Capture the cell that displays the provided text and extract its [x, y] central coordinate. 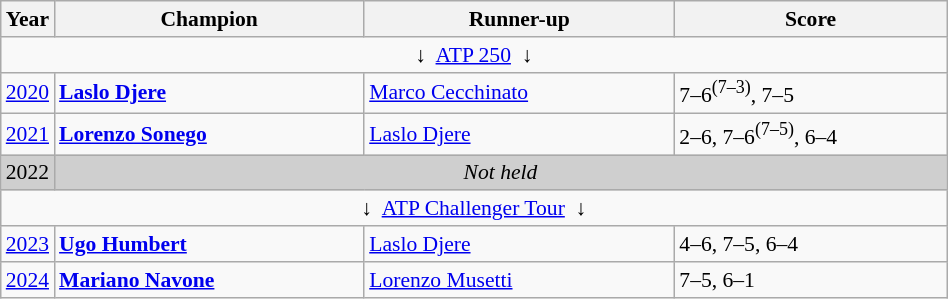
2020 [28, 92]
Ugo Humbert [209, 244]
Runner-up [519, 19]
7–5, 6–1 [810, 280]
↓ ATP 250 ↓ [474, 55]
2023 [28, 244]
↓ ATP Challenger Tour ↓ [474, 209]
2021 [28, 134]
Year [28, 19]
Lorenzo Musetti [519, 280]
2022 [28, 173]
Not held [500, 173]
4–6, 7–5, 6–4 [810, 244]
Lorenzo Sonego [209, 134]
Score [810, 19]
7–6(7–3), 7–5 [810, 92]
2024 [28, 280]
2–6, 7–6(7–5), 6–4 [810, 134]
Mariano Navone [209, 280]
Marco Cecchinato [519, 92]
Champion [209, 19]
